Locate the cell with the specified text and output its (x, y) center coordinate. 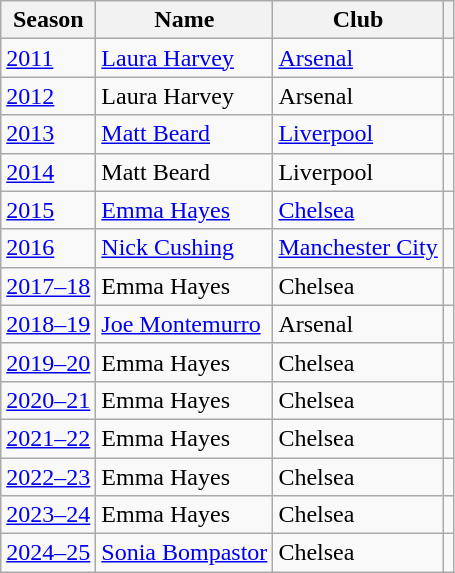
Name (184, 20)
2022–23 (48, 477)
2011 (48, 58)
Club (358, 20)
2014 (48, 172)
2019–20 (48, 362)
Manchester City (358, 248)
Joe Montemurro (184, 324)
Nick Cushing (184, 248)
2017–18 (48, 286)
2024–25 (48, 553)
Sonia Bompastor (184, 553)
2023–24 (48, 515)
2012 (48, 96)
Season (48, 20)
2016 (48, 248)
2018–19 (48, 324)
2015 (48, 210)
2013 (48, 134)
2021–22 (48, 438)
2020–21 (48, 400)
